Extract the [x, y] coordinate from the center of the cell holding the provided text.  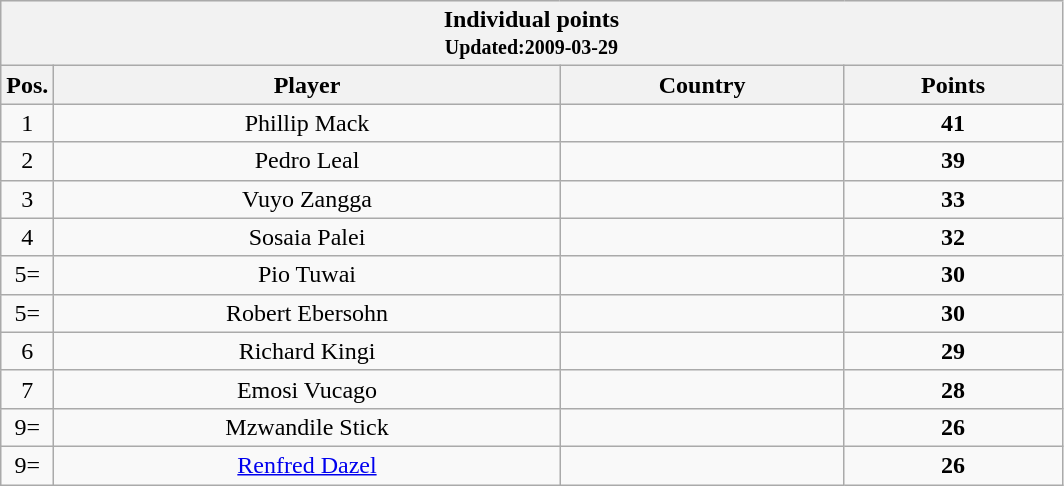
Pio Tuwai [307, 275]
Phillip Mack [307, 123]
Robert Ebersohn [307, 313]
Player [307, 85]
Vuyo Zangga [307, 199]
Points [953, 85]
Country [702, 85]
4 [28, 237]
Pos. [28, 85]
6 [28, 351]
33 [953, 199]
Renfred Dazel [307, 465]
Sosaia Palei [307, 237]
Mzwandile Stick [307, 427]
Individual points Updated:2009-03-29 [532, 34]
39 [953, 161]
1 [28, 123]
2 [28, 161]
41 [953, 123]
7 [28, 389]
Pedro Leal [307, 161]
32 [953, 237]
29 [953, 351]
Emosi Vucago [307, 389]
28 [953, 389]
Richard Kingi [307, 351]
3 [28, 199]
